Provide the [x, y] coordinate of the cell's center where the given text is located.  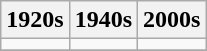
1940s [103, 20]
1920s [35, 20]
2000s [172, 20]
